Return the (x, y) coordinate for the center point of the cell that contains the specified text.  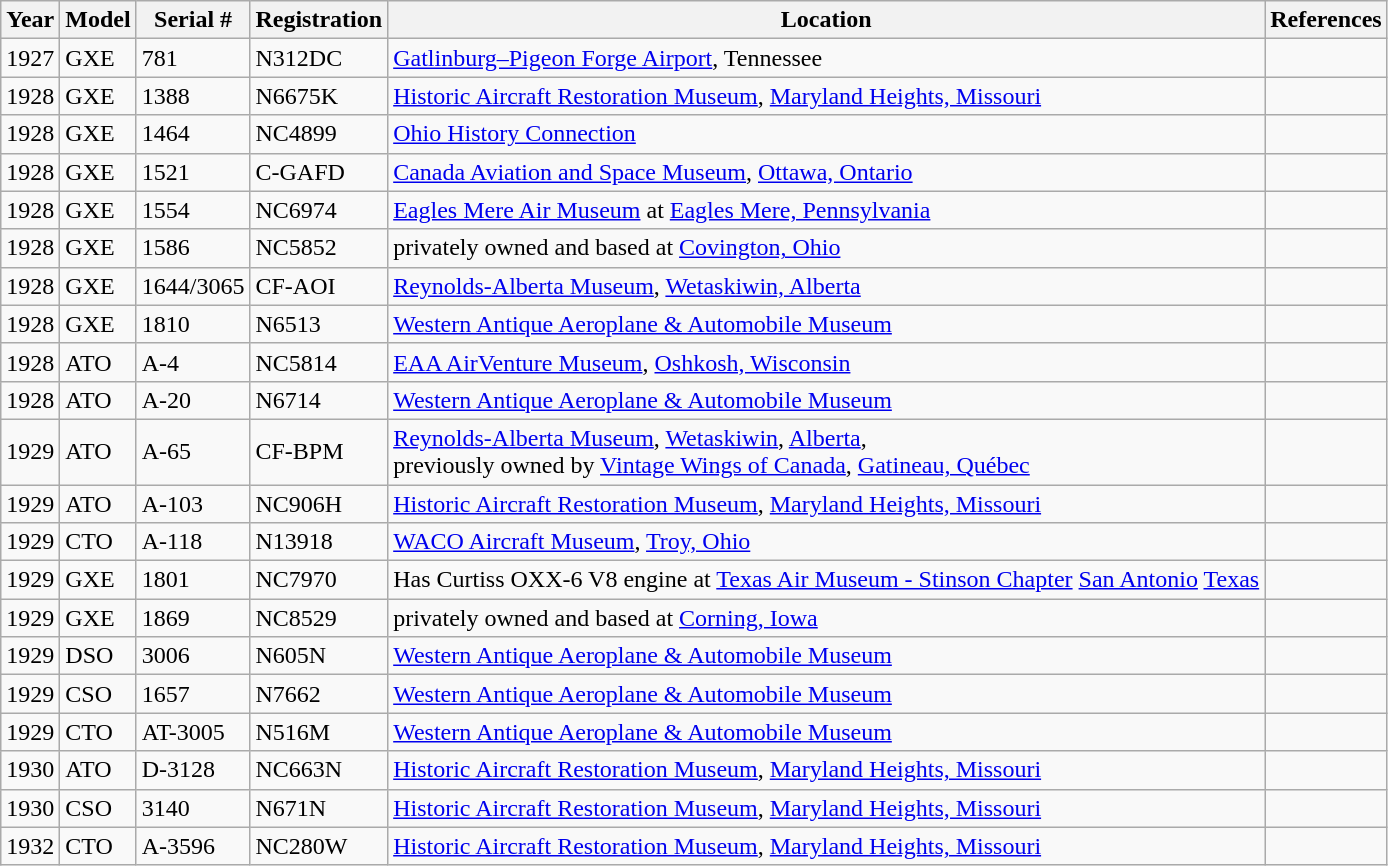
N605N (319, 656)
WACO Aircraft Museum, Troy, Ohio (826, 542)
NC906H (319, 503)
CF-BPM (319, 452)
Registration (319, 20)
Reynolds-Alberta Museum, Wetaskiwin, Alberta (826, 286)
1644/3065 (193, 286)
N312DC (319, 58)
CF-AOI (319, 286)
A-65 (193, 452)
DSO (98, 656)
D-3128 (193, 770)
1586 (193, 248)
781 (193, 58)
NC4899 (319, 134)
privately owned and based at Covington, Ohio (826, 248)
1554 (193, 210)
Has Curtiss OXX-6 V8 engine at Texas Air Museum - Stinson Chapter San Antonio Texas (826, 580)
N13918 (319, 542)
1927 (30, 58)
References (1326, 20)
A-118 (193, 542)
NC7970 (319, 580)
Serial # (193, 20)
1464 (193, 134)
N671N (319, 808)
EAA AirVenture Museum, Oshkosh, Wisconsin (826, 362)
Gatlinburg–Pigeon Forge Airport, Tennessee (826, 58)
A-103 (193, 503)
1932 (30, 846)
privately owned and based at Corning, Iowa (826, 618)
3006 (193, 656)
1810 (193, 324)
NC8529 (319, 618)
NC5814 (319, 362)
C-GAFD (319, 172)
Location (826, 20)
Model (98, 20)
N7662 (319, 694)
N516M (319, 732)
A-4 (193, 362)
Year (30, 20)
N6513 (319, 324)
N6714 (319, 400)
AT-3005 (193, 732)
Ohio History Connection (826, 134)
N6675K (319, 96)
A-3596 (193, 846)
NC663N (319, 770)
NC5852 (319, 248)
1801 (193, 580)
Reynolds-Alberta Museum, Wetaskiwin, Alberta, previously owned by Vintage Wings of Canada, Gatineau, Québec (826, 452)
NC280W (319, 846)
A-20 (193, 400)
3140 (193, 808)
Eagles Mere Air Museum at Eagles Mere, Pennsylvania (826, 210)
1388 (193, 96)
1521 (193, 172)
NC6974 (319, 210)
1657 (193, 694)
Canada Aviation and Space Museum, Ottawa, Ontario (826, 172)
1869 (193, 618)
